Extract the [x, y] coordinate from the center of the cell holding the provided text.  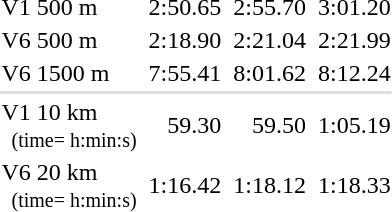
V6 1500 m [69, 73]
2:21.99 [354, 40]
7:55.41 [185, 73]
8:01.62 [270, 73]
2:18.90 [185, 40]
59.30 [185, 126]
59.50 [270, 126]
2:21.04 [270, 40]
8:12.24 [354, 73]
1:05.19 [354, 126]
V1 10 km (time= h:min:s) [69, 126]
V6 500 m [69, 40]
